Determine the (X, Y) coordinate at the center of the cell enclosing the given text.  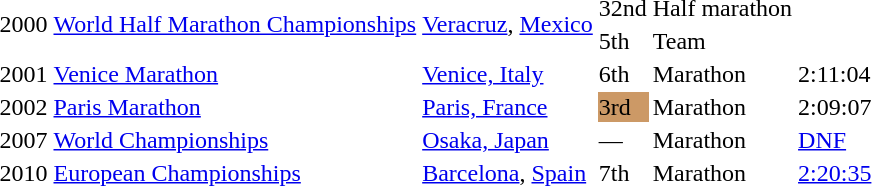
Venice Marathon (235, 74)
Venice, Italy (508, 74)
5th (622, 41)
Osaka, Japan (508, 140)
World Championships (235, 140)
Paris Marathon (235, 107)
Team (722, 41)
3rd (622, 107)
6th (622, 74)
Paris, France (508, 107)
— (622, 140)
